From the cell containing the given text, extract its center point as [X, Y] coordinate. 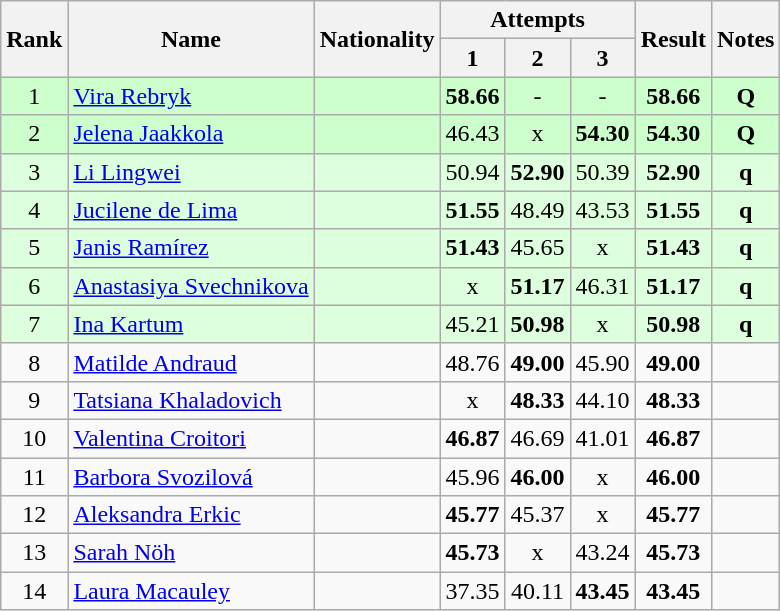
43.24 [602, 553]
Attempts [538, 20]
Aleksandra Erkic [191, 515]
Notes [746, 39]
Janis Ramírez [191, 248]
14 [34, 591]
7 [34, 324]
44.10 [602, 400]
45.96 [472, 477]
Laura Macauley [191, 591]
5 [34, 248]
11 [34, 477]
12 [34, 515]
45.21 [472, 324]
45.90 [602, 362]
45.37 [538, 515]
9 [34, 400]
46.31 [602, 286]
43.53 [602, 210]
41.01 [602, 438]
Li Lingwei [191, 172]
50.39 [602, 172]
48.49 [538, 210]
Name [191, 39]
Barbora Svozilová [191, 477]
Sarah Nöh [191, 553]
Rank [34, 39]
Matilde Andraud [191, 362]
Jelena Jaakkola [191, 134]
4 [34, 210]
40.11 [538, 591]
Jucilene de Lima [191, 210]
48.76 [472, 362]
10 [34, 438]
Tatsiana Khaladovich [191, 400]
Valentina Croitori [191, 438]
Ina Kartum [191, 324]
Nationality [377, 39]
50.94 [472, 172]
45.65 [538, 248]
37.35 [472, 591]
Anastasiya Svechnikova [191, 286]
Vira Rebryk [191, 96]
13 [34, 553]
46.69 [538, 438]
Result [673, 39]
6 [34, 286]
8 [34, 362]
46.43 [472, 134]
